Return the [x, y] coordinate for the center point of the cell that contains the specified text.  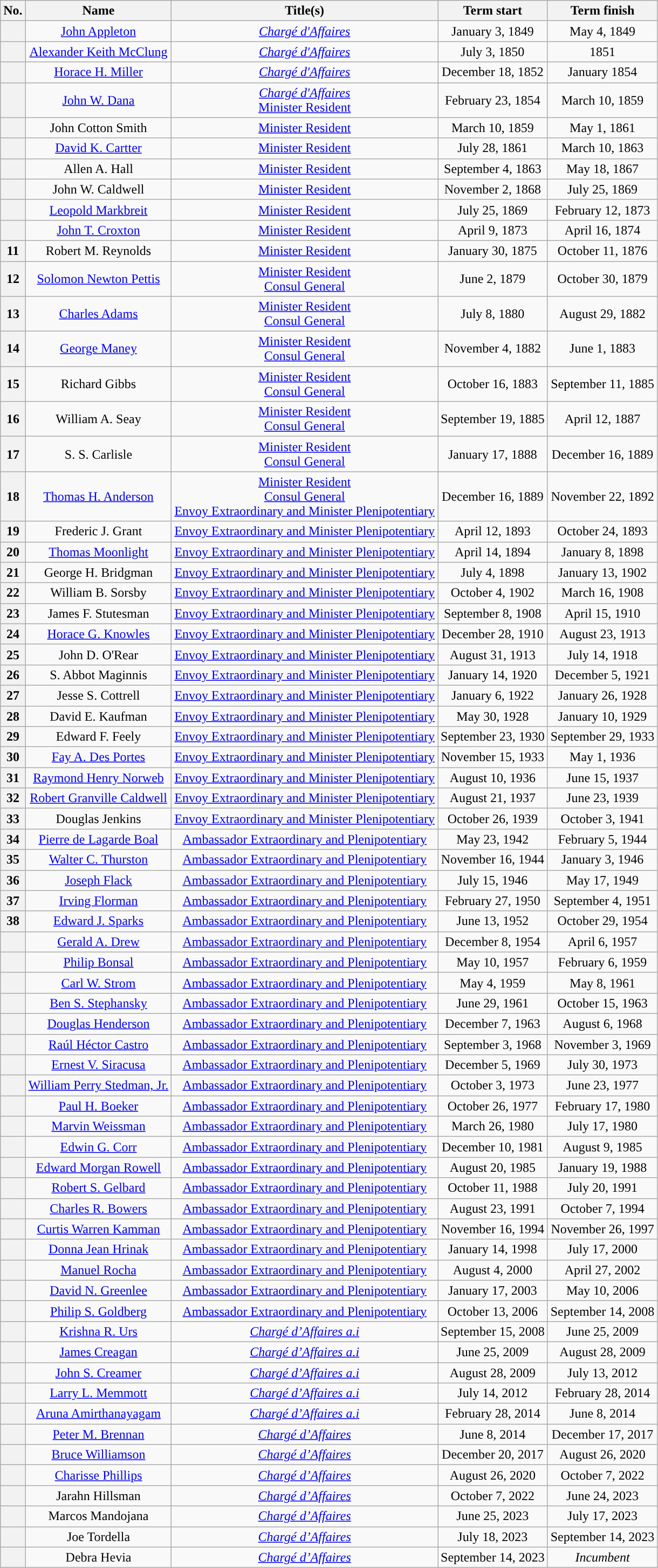
Paul H. Boeker [98, 1106]
June 29, 1961 [493, 1003]
Marcos Mandojana [98, 1516]
January 14, 1920 [493, 675]
David N. Greenlee [98, 1290]
July 17, 2000 [602, 1249]
July 4, 1898 [493, 572]
No. [13, 11]
30 [13, 757]
November 2, 1868 [493, 189]
Douglas Henderson [98, 1024]
Fay A. Des Portes [98, 757]
October 3, 1973 [493, 1086]
26 [13, 675]
Peter M. Brennan [98, 1434]
January 10, 1929 [602, 716]
January 1854 [602, 72]
Raúl Héctor Castro [98, 1044]
December 5, 1921 [602, 675]
June 15, 1937 [602, 778]
January 6, 1922 [493, 695]
William B. Sorsby [98, 593]
May 10, 2006 [602, 1290]
Robert Granville Caldwell [98, 798]
11 [13, 251]
17 [13, 454]
John Cotton Smith [98, 128]
Manuel Rocha [98, 1270]
September 4, 1863 [493, 169]
Aruna Amirthanayagam [98, 1414]
April 12, 1893 [493, 531]
February 23, 1854 [493, 100]
November 3, 1969 [602, 1044]
January 17, 1888 [493, 454]
July 20, 1991 [602, 1188]
Joe Tordella [98, 1537]
Walter C. Thurston [98, 860]
June 24, 2023 [602, 1496]
January 26, 1928 [602, 695]
October 11, 1988 [493, 1188]
34 [13, 839]
Chargé d'AffairesMinister Resident [305, 100]
December 10, 1981 [493, 1147]
Gerald A. Drew [98, 942]
June 1, 1883 [602, 349]
Name [98, 11]
S. S. Carlisle [98, 454]
May 1, 1936 [602, 757]
July 17, 1980 [602, 1127]
Robert S. Gelbard [98, 1188]
September 15, 2008 [493, 1331]
September 29, 1933 [602, 737]
21 [13, 572]
May 4, 1849 [602, 31]
January 19, 1988 [602, 1168]
John Appleton [98, 31]
Charisse Phillips [98, 1475]
July 28, 1861 [493, 148]
September 23, 1930 [493, 737]
July 3, 1850 [493, 52]
November 15, 1933 [493, 757]
November 22, 1892 [602, 496]
August 4, 2000 [493, 1270]
December 8, 1954 [493, 942]
December 7, 1963 [493, 1024]
Joseph Flack [98, 880]
January 3, 1946 [602, 860]
25 [13, 654]
Richard Gibbs [98, 384]
October 16, 1883 [493, 384]
Douglas Jenkins [98, 819]
August 6, 1968 [602, 1024]
35 [13, 860]
Incumbent [602, 1557]
Jesse S. Cottrell [98, 695]
September 11, 1885 [602, 384]
Thomas Moonlight [98, 552]
October 3, 1941 [602, 819]
37 [13, 901]
February 27, 1950 [493, 901]
June 13, 1952 [493, 921]
May 1, 1861 [602, 128]
27 [13, 695]
19 [13, 531]
13 [13, 314]
William Perry Stedman, Jr. [98, 1086]
February 12, 1873 [602, 210]
John T. Croxton [98, 230]
Thomas H. Anderson [98, 496]
William A. Seay [98, 419]
August 31, 1913 [493, 654]
Charles R. Bowers [98, 1208]
18 [13, 496]
May 4, 1959 [493, 983]
29 [13, 737]
February 6, 1959 [602, 962]
1851 [602, 52]
Solomon Newton Pettis [98, 278]
Pierre de Lagarde Boal [98, 839]
Philip Bonsal [98, 962]
15 [13, 384]
Edward F. Feely [98, 737]
October 30, 1879 [602, 278]
Ben S. Stephansky [98, 1003]
January 30, 1875 [493, 251]
Leopold Markbreit [98, 210]
March 10, 1863 [602, 148]
July 15, 1946 [493, 880]
October 15, 1963 [602, 1003]
October 24, 1893 [602, 531]
September 14, 2008 [602, 1311]
July 18, 2023 [493, 1537]
April 12, 1887 [602, 419]
John S. Creamer [98, 1373]
May 23, 1942 [493, 839]
Minister ResidentConsul GeneralEnvoy Extraordinary and Minister Plenipotentiary [305, 496]
Bruce Williamson [98, 1455]
January 17, 2003 [493, 1290]
Irving Florman [98, 901]
July 17, 2023 [602, 1516]
April 6, 1957 [602, 942]
Edwin G. Corr [98, 1147]
Title(s) [305, 11]
Raymond Henry Norweb [98, 778]
November 16, 1994 [493, 1229]
Marvin Weissman [98, 1127]
July 13, 2012 [602, 1373]
24 [13, 634]
Robert M. Reynolds [98, 251]
James F. Stutesman [98, 613]
August 23, 1913 [602, 634]
33 [13, 819]
November 4, 1882 [493, 349]
October 26, 1939 [493, 819]
Horace G. Knowles [98, 634]
October 29, 1954 [602, 921]
January 13, 1902 [602, 572]
September 19, 1885 [493, 419]
December 18, 1852 [493, 72]
Charles Adams [98, 314]
December 28, 1910 [493, 634]
Carl W. Strom [98, 983]
October 11, 1876 [602, 251]
20 [13, 552]
22 [13, 593]
May 17, 1949 [602, 880]
32 [13, 798]
John D. O'Rear [98, 654]
October 26, 1977 [493, 1106]
July 14, 2012 [493, 1393]
14 [13, 349]
October 7, 1994 [602, 1208]
John W. Caldwell [98, 189]
September 8, 1908 [493, 613]
12 [13, 278]
February 5, 1944 [602, 839]
December 20, 2017 [493, 1455]
April 9, 1873 [493, 230]
16 [13, 419]
Ernest V. Siracusa [98, 1065]
31 [13, 778]
Horace H. Miller [98, 72]
July 30, 1973 [602, 1065]
Term finish [602, 11]
May 10, 1957 [493, 962]
March 16, 1908 [602, 593]
August 10, 1936 [493, 778]
May 30, 1928 [493, 716]
38 [13, 921]
April 14, 1894 [493, 552]
January 14, 1998 [493, 1249]
S. Abbot Maginnis [98, 675]
Debra Hevia [98, 1557]
April 16, 1874 [602, 230]
December 5, 1969 [493, 1065]
Curtis Warren Kamman [98, 1229]
Jarahn Hillsman [98, 1496]
November 26, 1997 [602, 1229]
James Creagan [98, 1352]
February 17, 1980 [602, 1106]
George H. Bridgman [98, 572]
June 23, 1939 [602, 798]
Alexander Keith McClung [98, 52]
May 8, 1961 [602, 983]
David E. Kaufman [98, 716]
Allen A. Hall [98, 169]
August 23, 1991 [493, 1208]
Krishna R. Urs [98, 1331]
March 26, 1980 [493, 1127]
October 4, 1902 [493, 593]
June 25, 2023 [493, 1516]
Frederic J. Grant [98, 531]
April 27, 2002 [602, 1270]
Philip S. Goldberg [98, 1311]
June 23, 1977 [602, 1086]
October 13, 2006 [493, 1311]
May 18, 1867 [602, 169]
Edward Morgan Rowell [98, 1168]
August 21, 1937 [493, 798]
August 9, 1985 [602, 1147]
January 3, 1849 [493, 31]
August 20, 1985 [493, 1168]
36 [13, 880]
Edward J. Sparks [98, 921]
June 2, 1879 [493, 278]
December 17, 2017 [602, 1434]
April 15, 1910 [602, 613]
David K. Cartter [98, 148]
September 3, 1968 [493, 1044]
July 14, 1918 [602, 654]
July 8, 1880 [493, 314]
August 29, 1882 [602, 314]
January 8, 1898 [602, 552]
George Maney [98, 349]
Term start [493, 11]
November 16, 1944 [493, 860]
23 [13, 613]
Larry L. Memmott [98, 1393]
Donna Jean Hrinak [98, 1249]
September 4, 1951 [602, 901]
John W. Dana [98, 100]
28 [13, 716]
